Determine the (X, Y) coordinate at the center of the cell enclosing the given text.  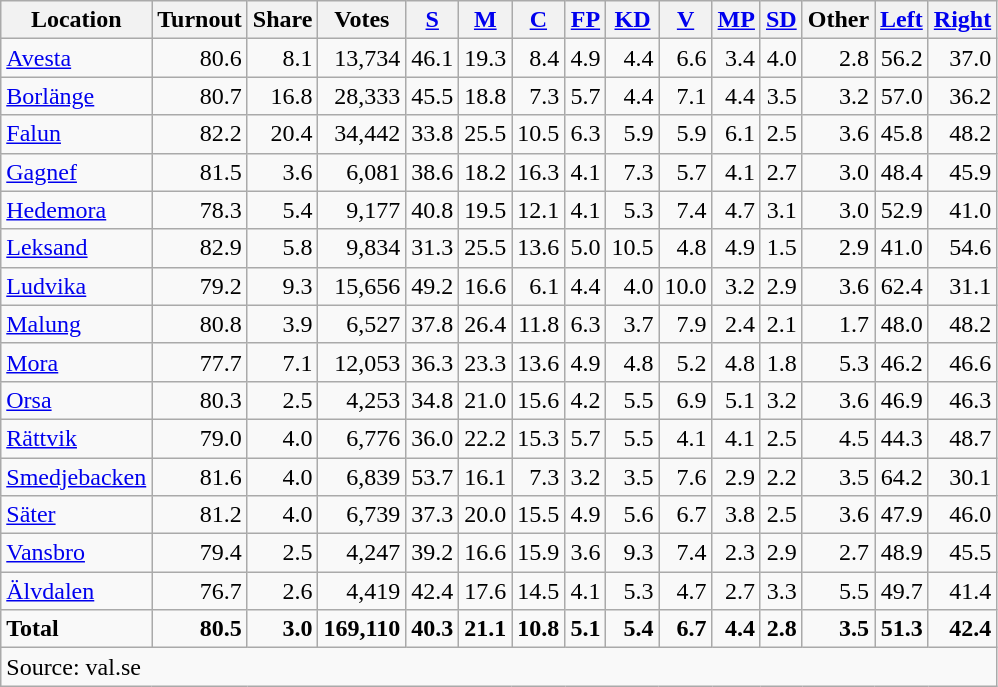
51.3 (902, 629)
40.3 (432, 629)
6,527 (362, 324)
44.3 (902, 438)
1.7 (838, 324)
6,081 (362, 172)
4.5 (838, 438)
20.0 (486, 515)
38.6 (432, 172)
12,053 (362, 362)
7.9 (686, 324)
1.8 (781, 362)
6,839 (362, 477)
169,110 (362, 629)
Avesta (76, 58)
M (486, 20)
2.3 (736, 553)
15.6 (538, 400)
V (686, 20)
16.3 (538, 172)
78.3 (200, 210)
Total (76, 629)
80.8 (200, 324)
3.3 (781, 591)
49.7 (902, 591)
15.5 (538, 515)
9,177 (362, 210)
12.1 (538, 210)
Turnout (200, 20)
Left (902, 20)
19.3 (486, 58)
54.6 (962, 248)
39.2 (432, 553)
37.8 (432, 324)
81.2 (200, 515)
Right (962, 20)
36.3 (432, 362)
80.6 (200, 58)
45.8 (902, 134)
Hedemora (76, 210)
64.2 (902, 477)
6,776 (362, 438)
26.4 (486, 324)
21.0 (486, 400)
5.2 (686, 362)
19.5 (486, 210)
57.0 (902, 96)
Smedjebacken (76, 477)
Gagnef (76, 172)
Älvdalen (76, 591)
4,253 (362, 400)
Source: val.se (499, 667)
7.6 (686, 477)
16.1 (486, 477)
16.8 (282, 96)
S (432, 20)
5.0 (586, 248)
48.9 (902, 553)
FP (586, 20)
62.4 (902, 286)
Other (838, 20)
48.4 (902, 172)
53.7 (432, 477)
KD (632, 20)
18.8 (486, 96)
3.4 (736, 58)
2.1 (781, 324)
5.8 (282, 248)
3.9 (282, 324)
Vansbro (76, 553)
46.1 (432, 58)
46.3 (962, 400)
21.1 (486, 629)
31.3 (432, 248)
3.1 (781, 210)
Rättvik (76, 438)
17.6 (486, 591)
4,419 (362, 591)
46.9 (902, 400)
40.8 (432, 210)
18.2 (486, 172)
C (538, 20)
MP (736, 20)
15,656 (362, 286)
46.2 (902, 362)
31.1 (962, 286)
4,247 (362, 553)
2.4 (736, 324)
10.0 (686, 286)
14.5 (538, 591)
46.0 (962, 515)
37.3 (432, 515)
48.7 (962, 438)
2.6 (282, 591)
37.0 (962, 58)
52.9 (902, 210)
36.2 (962, 96)
11.8 (538, 324)
Mora (76, 362)
33.8 (432, 134)
77.7 (200, 362)
15.9 (538, 553)
22.2 (486, 438)
45.9 (962, 172)
80.7 (200, 96)
48.0 (902, 324)
56.2 (902, 58)
3.8 (736, 515)
SD (781, 20)
46.6 (962, 362)
81.6 (200, 477)
10.8 (538, 629)
9,834 (362, 248)
80.3 (200, 400)
34.8 (432, 400)
36.0 (432, 438)
Borlänge (76, 96)
79.4 (200, 553)
79.2 (200, 286)
79.0 (200, 438)
82.9 (200, 248)
2.2 (781, 477)
Säter (76, 515)
13,734 (362, 58)
80.5 (200, 629)
Malung (76, 324)
Share (282, 20)
8.1 (282, 58)
3.7 (632, 324)
20.4 (282, 134)
Orsa (76, 400)
Ludvika (76, 286)
34,442 (362, 134)
6.6 (686, 58)
6.9 (686, 400)
28,333 (362, 96)
41.4 (962, 591)
Location (76, 20)
47.9 (902, 515)
76.7 (200, 591)
Votes (362, 20)
23.3 (486, 362)
Falun (76, 134)
8.4 (538, 58)
30.1 (962, 477)
4.2 (586, 400)
5.6 (632, 515)
82.2 (200, 134)
15.3 (538, 438)
49.2 (432, 286)
Leksand (76, 248)
1.5 (781, 248)
6,739 (362, 515)
81.5 (200, 172)
